Locate the cell with the specified text and output its [X, Y] center coordinate. 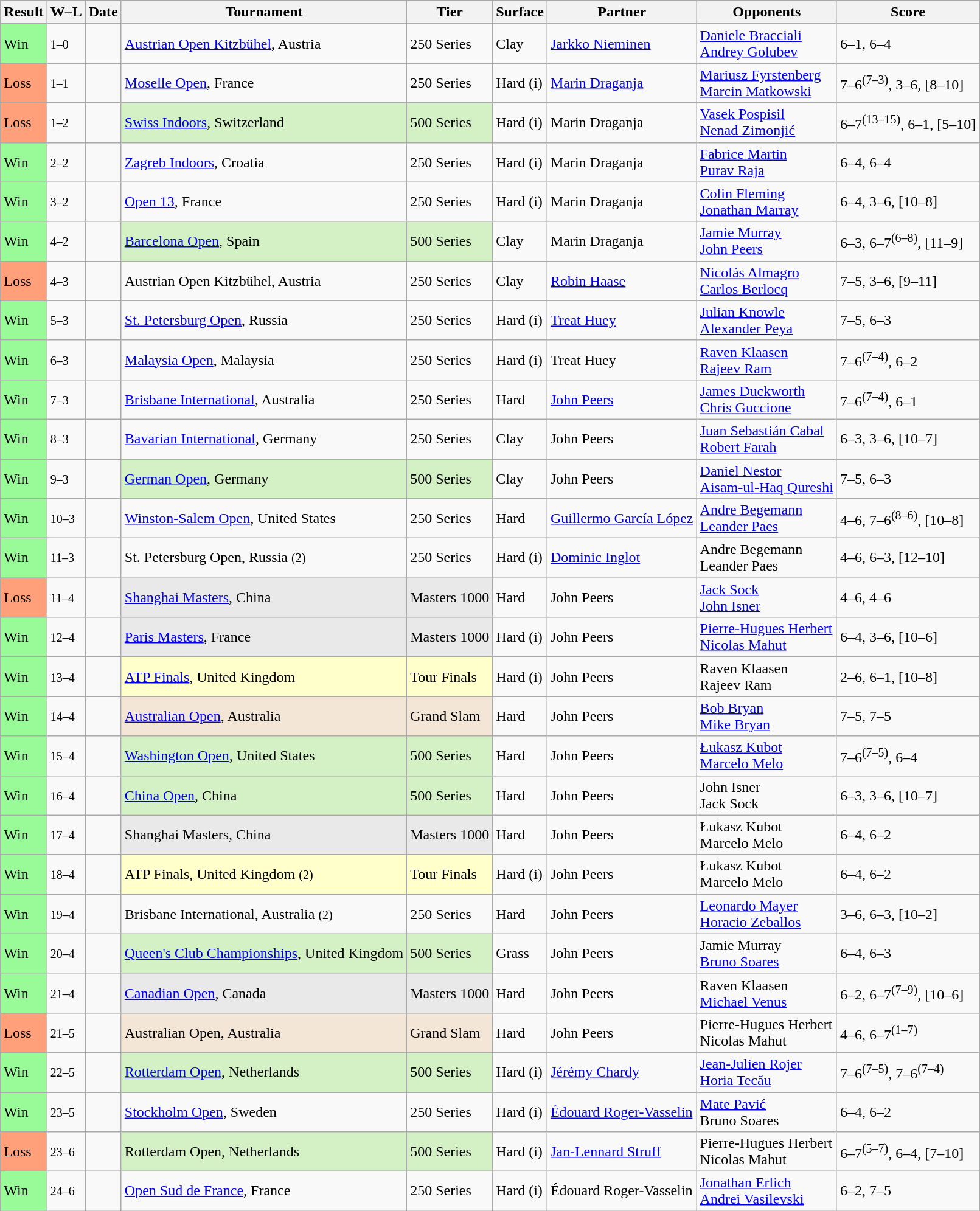
Jamie Murray John Peers [766, 241]
4–6, 6–3, [12–10] [908, 558]
W–L [66, 12]
21–5 [66, 1033]
Tier [450, 12]
6–4, 3–6, [10–8] [908, 202]
18–4 [66, 875]
23–6 [66, 1152]
7–6(7–3), 3–6, [8–10] [908, 83]
Jean-Julien Rojer Horia Tecău [766, 1072]
Queen's Club Championships, United Kingdom [264, 954]
6–1, 6–4 [908, 44]
Mariusz Fyrstenberg Marcin Matkowski [766, 83]
Jérémy Chardy [622, 1072]
8–3 [66, 439]
6–4, 3–6, [10–6] [908, 637]
Opponents [766, 12]
6–7(13–15), 6–1, [5–10] [908, 123]
10–3 [66, 518]
ATP Finals, United Kingdom (2) [264, 875]
11–4 [66, 597]
1–2 [66, 123]
7–6(7–5), 7–6(7–4) [908, 1072]
6–3 [66, 360]
6–2, 6–7(7–9), [10–6] [908, 993]
7–6(7–5), 6–4 [908, 755]
Juan Sebastián Cabal Robert Farah [766, 439]
7–3 [66, 399]
24–6 [66, 1191]
4–6, 4–6 [908, 597]
Colin Fleming Jonathan Marray [766, 202]
16–4 [66, 796]
21–4 [66, 993]
17–4 [66, 835]
11–3 [66, 558]
Brisbane International, Australia [264, 399]
2–6, 6–1, [10–8] [908, 676]
13–4 [66, 676]
Moselle Open, France [264, 83]
6–3, 6–7(6–8), [11–9] [908, 241]
Brisbane International, Australia (2) [264, 914]
12–4 [66, 637]
5–3 [66, 320]
14–4 [66, 717]
Barcelona Open, Spain [264, 241]
Washington Open, United States [264, 755]
Guillermo García López [622, 518]
Grass [520, 954]
6–4, 6–3 [908, 954]
Result [24, 12]
Vasek Pospisil Nenad Zimonjić [766, 123]
6–2, 7–5 [908, 1191]
Winston-Salem Open, United States [264, 518]
Julian Knowle Alexander Peya [766, 320]
Stockholm Open, Sweden [264, 1112]
Open Sud de France, France [264, 1191]
15–4 [66, 755]
9–3 [66, 478]
St. Petersburg Open, Russia (2) [264, 558]
German Open, Germany [264, 478]
4–6, 6–7(1–7) [908, 1033]
Malaysia Open, Malaysia [264, 360]
Jarkko Nieminen [622, 44]
Dominic Inglot [622, 558]
China Open, China [264, 796]
Open 13, France [264, 202]
Raven Klaasen Michael Venus [766, 993]
Daniele Bracciali Andrey Golubev [766, 44]
2–2 [66, 162]
Surface [520, 12]
Swiss Indoors, Switzerland [264, 123]
7–6(7–4), 6–2 [908, 360]
1–0 [66, 44]
Jonathan Erlich Andrei Vasilevski [766, 1191]
Tournament [264, 12]
6–4, 6–4 [908, 162]
James Duckworth Chris Guccione [766, 399]
Robin Haase [622, 281]
Jan-Lennard Struff [622, 1152]
4–3 [66, 281]
Date [103, 12]
Jamie Murray Bruno Soares [766, 954]
Fabrice Martin Purav Raja [766, 162]
Nicolás Almagro Carlos Berlocq [766, 281]
Score [908, 12]
Canadian Open, Canada [264, 993]
Bob Bryan Mike Bryan [766, 717]
7–6(7–4), 6–1 [908, 399]
Paris Masters, France [264, 637]
6–7(5–7), 6–4, [7–10] [908, 1152]
19–4 [66, 914]
Leonardo Mayer Horacio Zeballos [766, 914]
Jack Sock John Isner [766, 597]
ATP Finals, United Kingdom [264, 676]
23–5 [66, 1112]
4–6, 7–6(8–6), [10–8] [908, 518]
3–6, 6–3, [10–2] [908, 914]
7–5, 7–5 [908, 717]
3–2 [66, 202]
Zagreb Indoors, Croatia [264, 162]
Bavarian International, Germany [264, 439]
Daniel Nestor Aisam-ul-Haq Qureshi [766, 478]
St. Petersburg Open, Russia [264, 320]
4–2 [66, 241]
20–4 [66, 954]
John Isner Jack Sock [766, 796]
Mate Pavić Bruno Soares [766, 1112]
1–1 [66, 83]
Partner [622, 12]
22–5 [66, 1072]
7–5, 3–6, [9–11] [908, 281]
